Scan for the cell matching the given text and deliver its (x, y) coordinate at center. 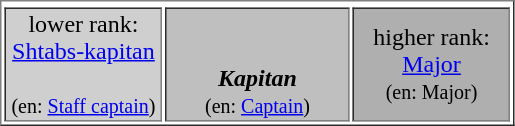
higher rank:Major(en: Major) (432, 65)
Kapitan(en: Captain) (257, 65)
lower rank:Shtabs-kapitan(en: Staff captain) (83, 65)
